Output the (X, Y) coordinate of the center of the cell containing the given text.  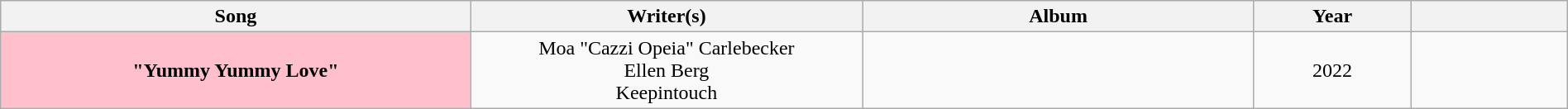
Album (1059, 17)
Song (236, 17)
2022 (1331, 70)
Writer(s) (667, 17)
"Yummy Yummy Love" (236, 70)
Year (1331, 17)
Moa "Cazzi Opeia" CarlebeckerEllen BergKeepintouch (667, 70)
